Return the [x, y] coordinate for the center point of the cell that contains the specified text.  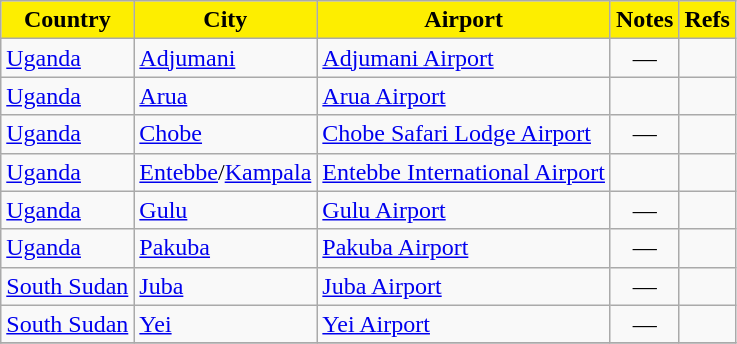
Airport [464, 20]
Juba Airport [464, 286]
Refs [707, 20]
Gulu [226, 210]
Entebbe International Airport [464, 172]
Chobe [226, 134]
Pakuba Airport [464, 248]
Pakuba [226, 248]
Yei Airport [464, 324]
Gulu Airport [464, 210]
Notes [644, 20]
Adjumani Airport [464, 58]
Juba [226, 286]
Entebbe/Kampala [226, 172]
City [226, 20]
Yei [226, 324]
Arua [226, 96]
Chobe Safari Lodge Airport [464, 134]
Adjumani [226, 58]
Arua Airport [464, 96]
Country [68, 20]
